Pinpoint the cell where the given text exists, returning its (x, y) midpoint coordinate. 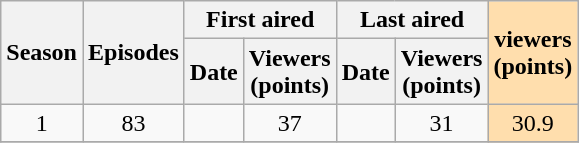
30.9 (533, 123)
Last aired (412, 20)
1 (42, 123)
83 (133, 123)
Episodes (133, 52)
31 (442, 123)
37 (290, 123)
viewers (points) (533, 52)
First aired (260, 20)
Season (42, 52)
